Determine the [X, Y] coordinate at the center of the cell enclosing the given text.  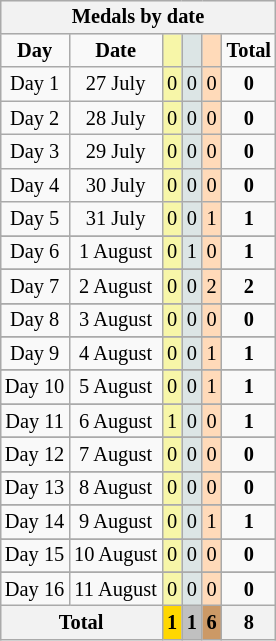
Day 12 [34, 455]
Day 9 [34, 354]
8 August [116, 488]
9 August [116, 522]
Day 6 [34, 253]
4 August [116, 354]
7 August [116, 455]
Day [34, 51]
31 July [116, 219]
2 August [116, 286]
Day 14 [34, 522]
Day 15 [34, 556]
10 August [116, 556]
Day 10 [34, 387]
29 July [116, 152]
Medals by date [138, 17]
5 August [116, 387]
28 July [116, 118]
11 August [116, 589]
Day 8 [34, 320]
Day 3 [34, 152]
1 August [116, 253]
Day 1 [34, 84]
27 July [116, 84]
Day 7 [34, 286]
30 July [116, 185]
Day 11 [34, 421]
Day 5 [34, 219]
Day 2 [34, 118]
8 [249, 623]
Day 4 [34, 185]
3 August [116, 320]
Day 16 [34, 589]
Date [116, 51]
6 [212, 623]
Day 13 [34, 488]
6 August [116, 421]
